For the text-containing cell, return its midpoint in [x, y] coordinate format. 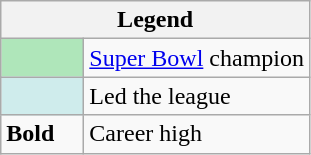
Career high [197, 134]
Legend [156, 20]
Bold [42, 134]
Led the league [197, 96]
Super Bowl champion [197, 58]
